Extract the (X, Y) coordinate from the center of the cell holding the provided text.  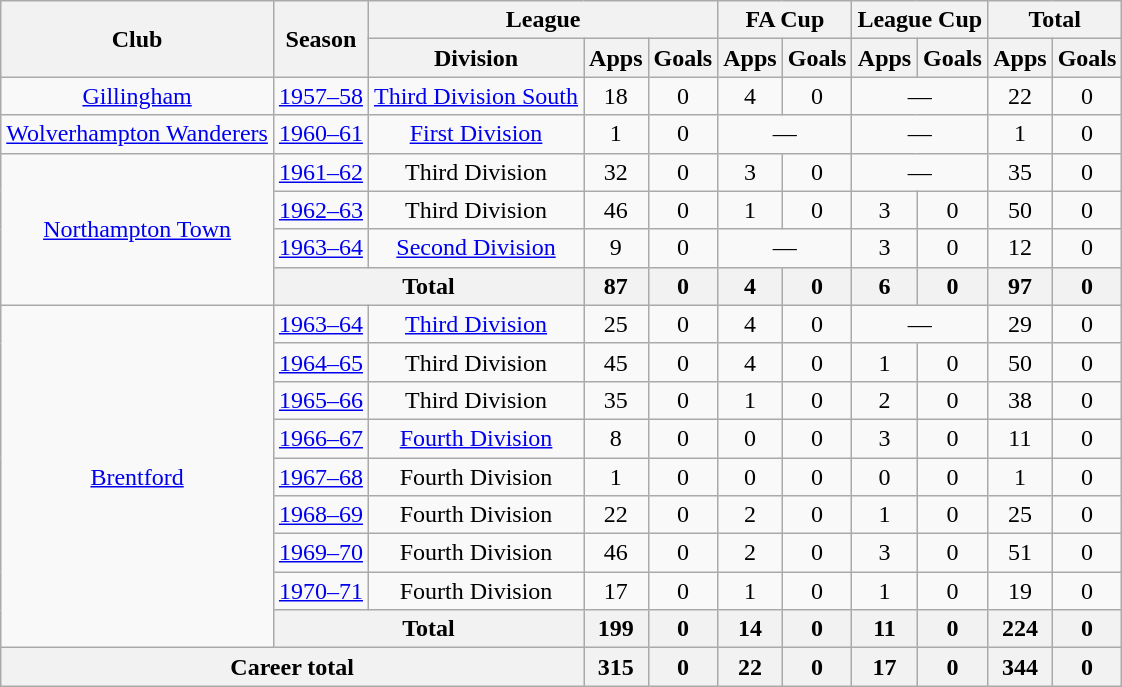
1965–66 (320, 400)
1968–69 (320, 515)
League Cup (920, 20)
1970–71 (320, 591)
315 (616, 667)
1966–67 (320, 438)
344 (1020, 667)
1969–70 (320, 553)
First Division (476, 134)
1964–65 (320, 362)
12 (1020, 248)
45 (616, 362)
32 (616, 172)
1960–61 (320, 134)
38 (1020, 400)
97 (1020, 286)
1961–62 (320, 172)
9 (616, 248)
Club (138, 39)
8 (616, 438)
FA Cup (785, 20)
1962–63 (320, 210)
League (542, 20)
Division (476, 58)
29 (1020, 324)
Wolverhampton Wanderers (138, 134)
14 (750, 629)
Northampton Town (138, 229)
1967–68 (320, 477)
51 (1020, 553)
Career total (292, 667)
224 (1020, 629)
199 (616, 629)
6 (884, 286)
18 (616, 96)
Third Division South (476, 96)
Brentford (138, 476)
1957–58 (320, 96)
87 (616, 286)
Season (320, 39)
Gillingham (138, 96)
19 (1020, 591)
Second Division (476, 248)
